Return the [x, y] coordinate for the center point of the cell that contains the specified text.  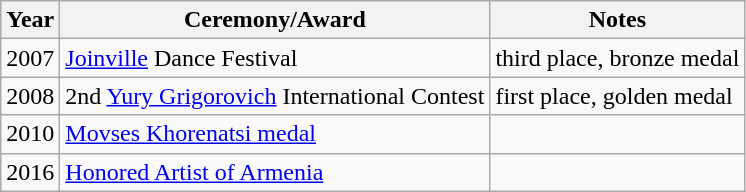
Year [30, 20]
Ceremony/Award [275, 20]
first place, golden medal [618, 96]
Honored Artist of Armenia [275, 172]
Notes [618, 20]
third place, bronze medal [618, 58]
2007 [30, 58]
2016 [30, 172]
2nd Yury Grigorovich International Contest [275, 96]
Movses Khorenatsi medal [275, 134]
2010 [30, 134]
Joinville Dance Festival [275, 58]
2008 [30, 96]
